Search for the cell housing the specified text and yield its [X, Y] center coordinate. 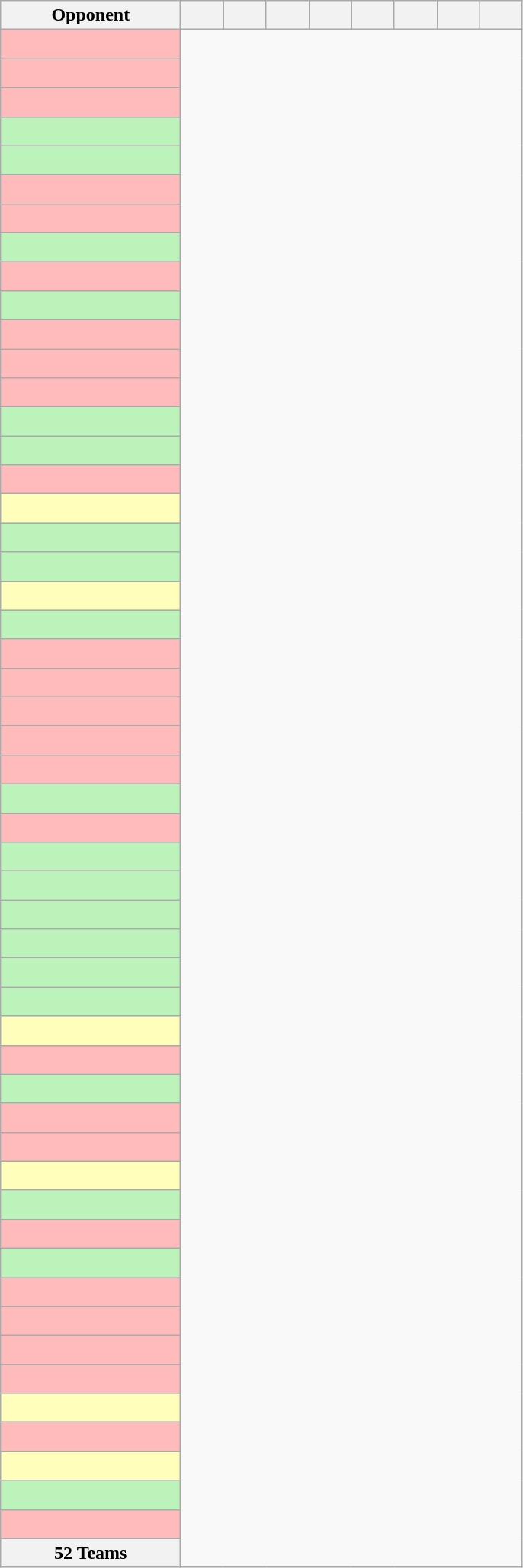
52 Teams [91, 1553]
Opponent [91, 15]
